Return the (X, Y) coordinate for the center point of the cell that contains the specified text.  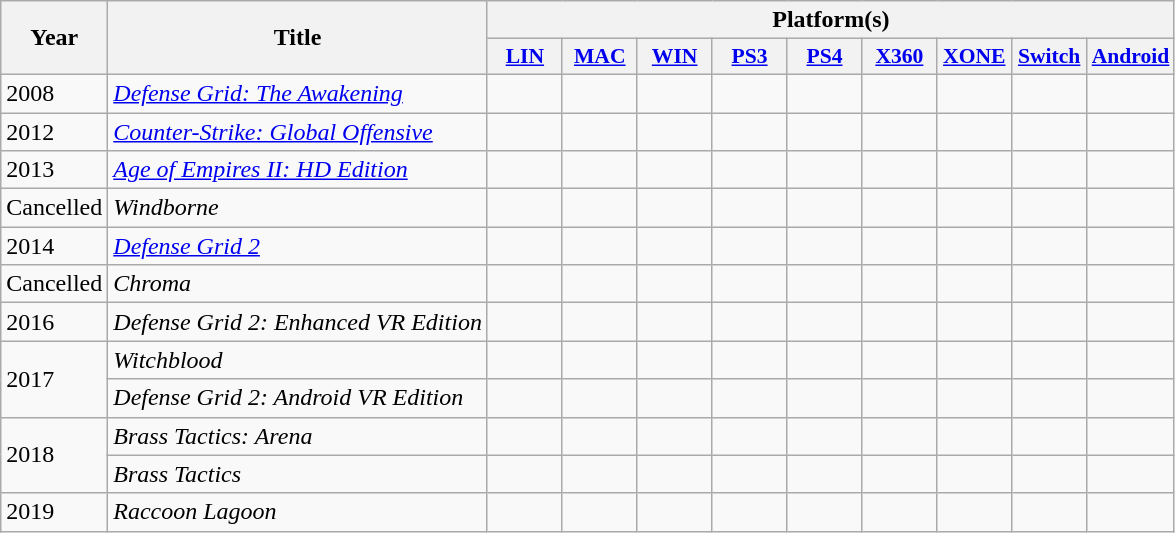
WIN (674, 57)
2013 (54, 170)
Defense Grid 2 (298, 246)
X360 (900, 57)
PS4 (824, 57)
Year (54, 38)
XONE (974, 57)
Switch (1050, 57)
Defense Grid 2: Enhanced VR Edition (298, 322)
Windborne (298, 208)
PS3 (750, 57)
Brass Tactics: Arena (298, 436)
Chroma (298, 284)
Raccoon Lagoon (298, 512)
Android (1131, 57)
2017 (54, 379)
Platform(s) (830, 20)
2008 (54, 93)
Title (298, 38)
Age of Empires II: HD Edition (298, 170)
LIN (524, 57)
MAC (600, 57)
Brass Tactics (298, 474)
2018 (54, 455)
Counter-Strike: Global Offensive (298, 131)
Witchblood (298, 360)
2014 (54, 246)
2012 (54, 131)
Defense Grid 2: Android VR Edition (298, 398)
2019 (54, 512)
2016 (54, 322)
Defense Grid: The Awakening (298, 93)
